From the cell containing the given text, extract its center point as (X, Y) coordinate. 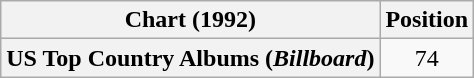
74 (427, 58)
US Top Country Albums (Billboard) (190, 58)
Position (427, 20)
Chart (1992) (190, 20)
